Capture the cell that displays the provided text and extract its [x, y] central coordinate. 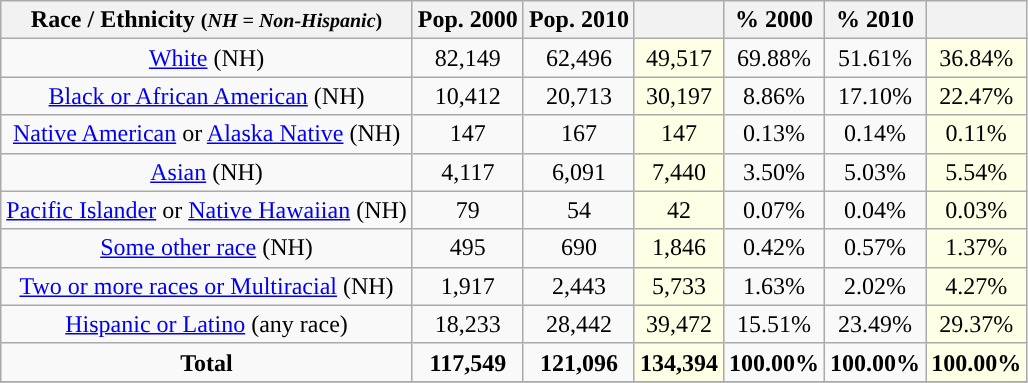
69.88% [774, 58]
% 2010 [876, 20]
42 [678, 210]
Two or more races or Multiracial (NH) [207, 286]
5.03% [876, 172]
15.51% [774, 324]
Native American or Alaska Native (NH) [207, 134]
0.57% [876, 248]
117,549 [468, 362]
134,394 [678, 362]
17.10% [876, 96]
0.42% [774, 248]
% 2000 [774, 20]
White (NH) [207, 58]
4,117 [468, 172]
49,517 [678, 58]
2,443 [578, 286]
28,442 [578, 324]
Pacific Islander or Native Hawaiian (NH) [207, 210]
690 [578, 248]
29.37% [976, 324]
1.37% [976, 248]
82,149 [468, 58]
7,440 [678, 172]
167 [578, 134]
6,091 [578, 172]
Total [207, 362]
Asian (NH) [207, 172]
0.11% [976, 134]
20,713 [578, 96]
5.54% [976, 172]
3.50% [774, 172]
22.47% [976, 96]
30,197 [678, 96]
2.02% [876, 286]
18,233 [468, 324]
54 [578, 210]
1,917 [468, 286]
10,412 [468, 96]
1,846 [678, 248]
Some other race (NH) [207, 248]
Pop. 2010 [578, 20]
23.49% [876, 324]
4.27% [976, 286]
121,096 [578, 362]
Race / Ethnicity (NH = Non-Hispanic) [207, 20]
Hispanic or Latino (any race) [207, 324]
0.13% [774, 134]
36.84% [976, 58]
495 [468, 248]
0.03% [976, 210]
Black or African American (NH) [207, 96]
79 [468, 210]
39,472 [678, 324]
62,496 [578, 58]
Pop. 2000 [468, 20]
0.04% [876, 210]
0.14% [876, 134]
8.86% [774, 96]
1.63% [774, 286]
5,733 [678, 286]
51.61% [876, 58]
0.07% [774, 210]
